Scan for the cell matching the given text and deliver its (x, y) coordinate at center. 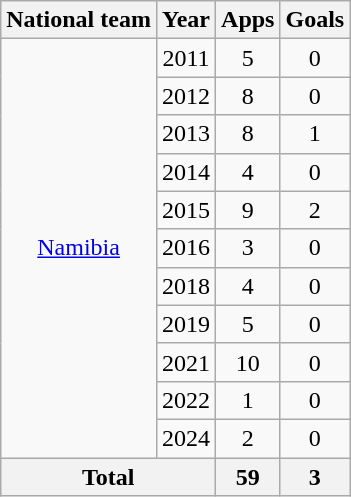
National team (79, 20)
59 (248, 477)
2019 (186, 324)
Apps (248, 20)
2015 (186, 210)
2021 (186, 362)
Goals (315, 20)
2011 (186, 58)
2022 (186, 400)
2016 (186, 248)
2013 (186, 134)
Namibia (79, 248)
Year (186, 20)
2018 (186, 286)
9 (248, 210)
2012 (186, 96)
Total (108, 477)
10 (248, 362)
2014 (186, 172)
2024 (186, 438)
